Provide the [X, Y] coordinate of the cell's center where the given text is located.  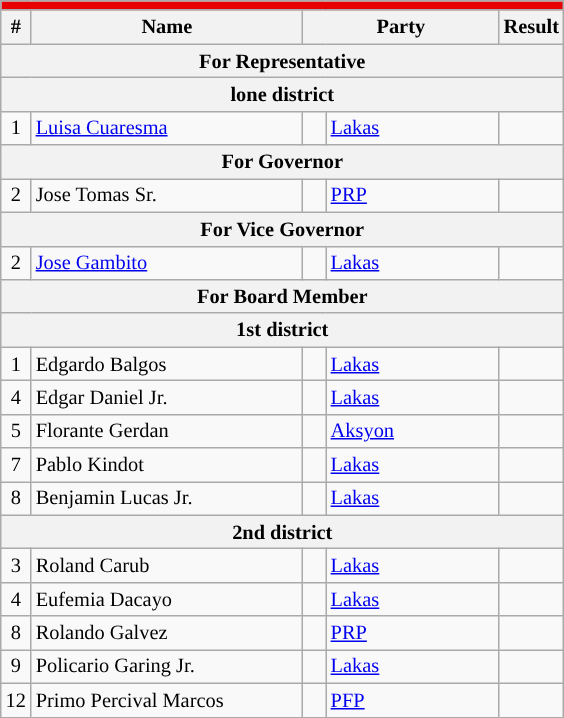
7 [16, 465]
Edgar Daniel Jr. [167, 397]
# [16, 27]
Aksyon [412, 431]
1st district [282, 330]
Benjamin Lucas Jr. [167, 498]
For Representative [282, 61]
Luisa Cuaresma [167, 128]
2nd district [282, 532]
lone district [282, 94]
Policario Garing Jr. [167, 666]
Edgardo Balgos [167, 364]
For Board Member [282, 296]
3 [16, 565]
9 [16, 666]
Result [532, 27]
Eufemia Dacayo [167, 599]
For Governor [282, 162]
PFP [412, 700]
Florante Gerdan [167, 431]
Jose Tomas Sr. [167, 195]
Primo Percival Marcos [167, 700]
Roland Carub [167, 565]
Name [167, 27]
5 [16, 431]
Pablo Kindot [167, 465]
Rolando Galvez [167, 633]
Jose Gambito [167, 263]
12 [16, 700]
For Vice Governor [282, 229]
Party [401, 27]
